From the cell containing the given text, extract its center point as (x, y) coordinate. 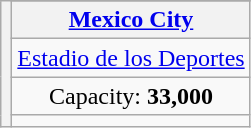
Capacity: 33,000 (131, 96)
Estadio de los Deportes (131, 58)
Mexico City (131, 20)
